Detect which cell encompasses the target text, then output its (x, y) center coordinate. 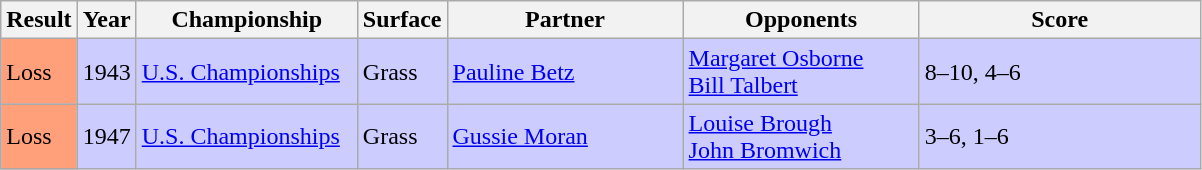
8–10, 4–6 (1060, 72)
3–6, 1–6 (1060, 136)
Opponents (801, 20)
Pauline Betz (565, 72)
Year (106, 20)
1943 (106, 72)
Margaret Osborne Bill Talbert (801, 72)
Surface (402, 20)
Louise Brough John Bromwich (801, 136)
Championship (246, 20)
1947 (106, 136)
Score (1060, 20)
Partner (565, 20)
Result (39, 20)
Gussie Moran (565, 136)
